Extract the [x, y] coordinate from the center of the cell holding the provided text.  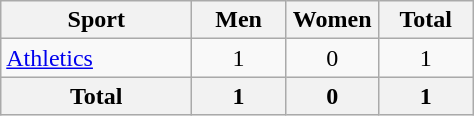
Sport [96, 20]
Athletics [96, 58]
Men [239, 20]
Women [332, 20]
